Scan for the cell matching the given text and deliver its (x, y) coordinate at center. 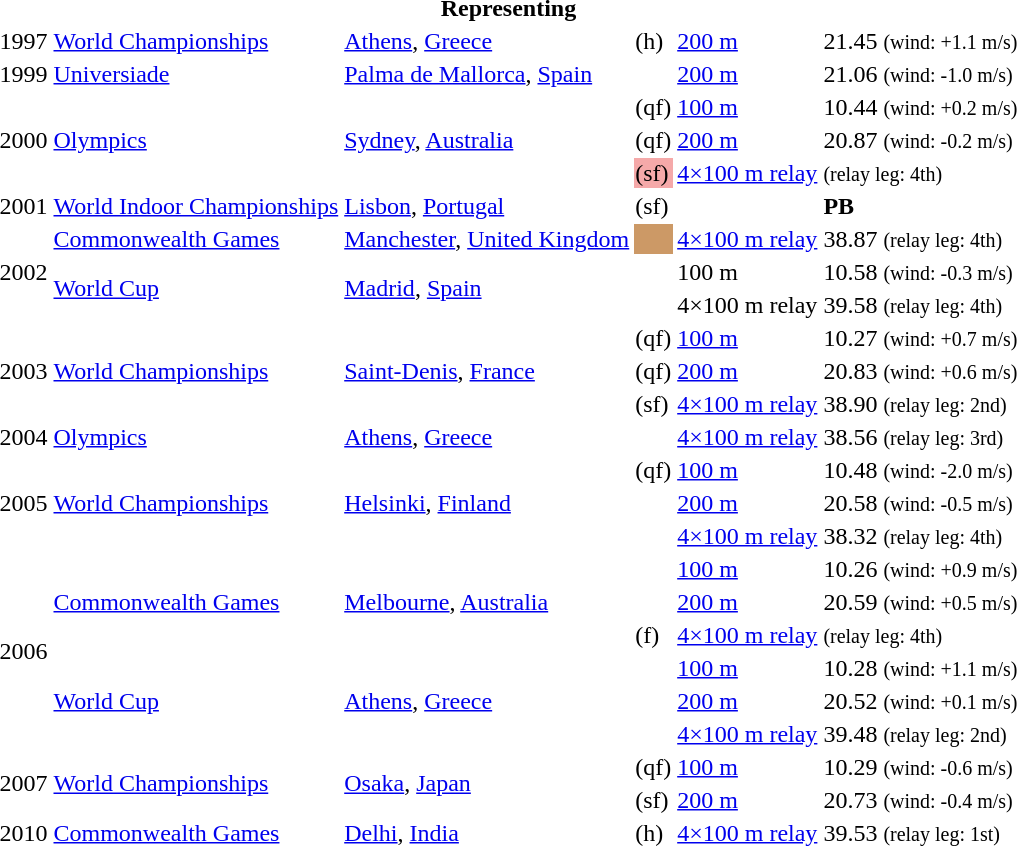
Madrid, Spain (487, 288)
World Indoor Championships (196, 206)
Melbourne, Australia (487, 602)
(f) (654, 635)
Sydney, Australia (487, 140)
(h) (654, 41)
Helsinki, Finland (487, 503)
Manchester, United Kingdom (487, 239)
Lisbon, Portugal (487, 206)
Saint-Denis, France (487, 371)
Universiade (196, 74)
Palma de Mallorca, Spain (487, 74)
Osaka, Japan (487, 784)
